Output the (x, y) coordinate of the center of the cell containing the given text.  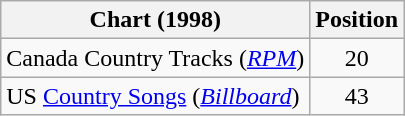
US Country Songs (Billboard) (156, 96)
43 (357, 96)
Canada Country Tracks (RPM) (156, 58)
Position (357, 20)
20 (357, 58)
Chart (1998) (156, 20)
